Find where the given text appears and provide that cell's center as [x, y] coordinate. 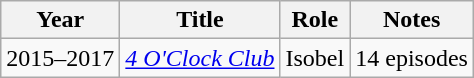
Role [315, 20]
14 episodes [412, 58]
2015–2017 [60, 58]
4 O'Clock Club [200, 58]
Year [60, 20]
Notes [412, 20]
Title [200, 20]
Isobel [315, 58]
